Find where the given text appears and provide that cell's center as [X, Y] coordinate. 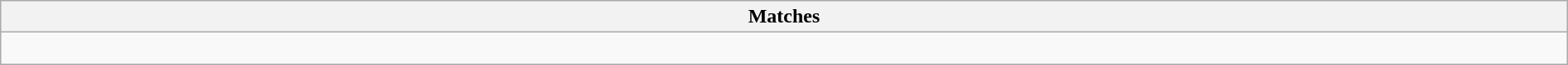
Matches [784, 17]
